Determine the [x, y] coordinate at the center of the cell enclosing the given text.  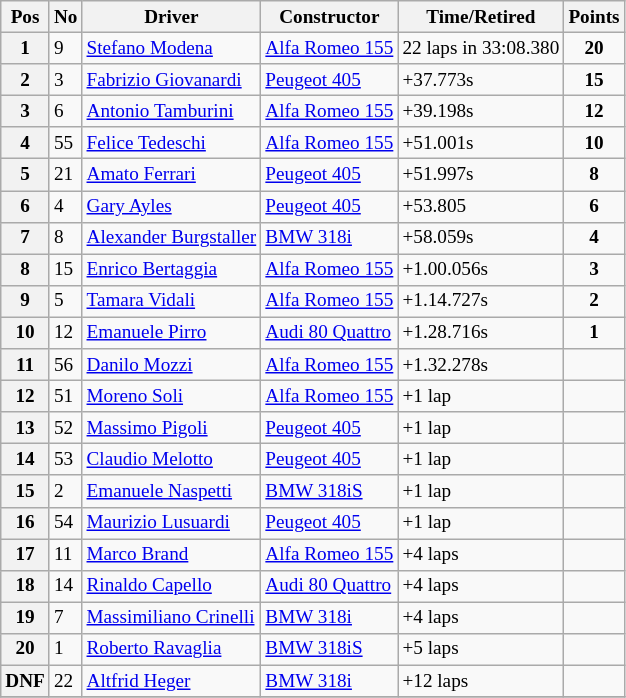
Altfrid Heger [172, 681]
Emanuele Naspetti [172, 491]
+51.001s [481, 143]
Tamara Vidali [172, 301]
53 [66, 460]
+39.198s [481, 111]
Roberto Ravaglia [172, 649]
No [66, 17]
+5 laps [481, 649]
Fabrizio Giovanardi [172, 80]
Moreno Soli [172, 396]
Time/Retired [481, 17]
DNF [26, 681]
+58.059s [481, 238]
Gary Ayles [172, 206]
21 [66, 175]
51 [66, 396]
Rinaldo Capello [172, 586]
22 [66, 681]
+1.32.278s [481, 365]
+37.773s [481, 80]
Constructor [330, 17]
55 [66, 143]
+1.00.056s [481, 270]
19 [26, 618]
Massimo Pigoli [172, 428]
54 [66, 523]
16 [26, 523]
Points [594, 17]
+51.997s [481, 175]
+1.28.716s [481, 333]
+53.805 [481, 206]
13 [26, 428]
Maurizio Lusuardi [172, 523]
Antonio Tamburini [172, 111]
Enrico Bertaggia [172, 270]
+1.14.727s [481, 301]
Pos [26, 17]
Danilo Mozzi [172, 365]
18 [26, 586]
+12 laps [481, 681]
17 [26, 554]
Emanuele Pirro [172, 333]
22 laps in 33:08.380 [481, 48]
Claudio Melotto [172, 460]
Amato Ferrari [172, 175]
56 [66, 365]
Alexander Burgstaller [172, 238]
Massimiliano Crinelli [172, 618]
Felice Tedeschi [172, 143]
Stefano Modena [172, 48]
52 [66, 428]
Driver [172, 17]
Marco Brand [172, 554]
